Capture the cell that displays the provided text and extract its [x, y] central coordinate. 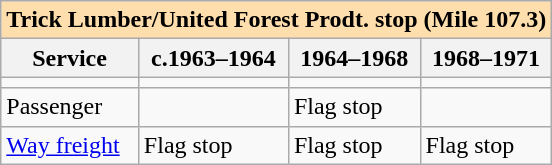
1964–1968 [354, 58]
1968–1971 [486, 58]
Way freight [70, 145]
Service [70, 58]
c.1963–1964 [213, 58]
Passenger [70, 107]
Trick Lumber/United Forest Prodt. stop (Mile 107.3) [276, 20]
